Locate the cell with the specified text and output its (x, y) center coordinate. 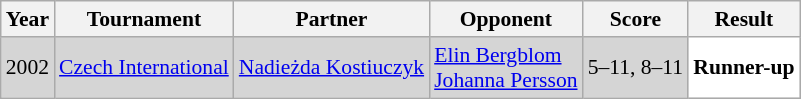
Runner-up (744, 68)
Year (28, 19)
5–11, 8–11 (636, 68)
Partner (332, 19)
Nadieżda Kostiuczyk (332, 68)
Opponent (506, 19)
2002 (28, 68)
Tournament (144, 19)
Czech International (144, 68)
Result (744, 19)
Score (636, 19)
Elin Bergblom Johanna Persson (506, 68)
